Search for the cell housing the specified text and yield its [x, y] center coordinate. 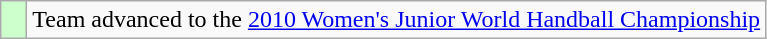
Team advanced to the 2010 Women's Junior World Handball Championship [396, 20]
